Detect which cell encompasses the target text, then output its [x, y] center coordinate. 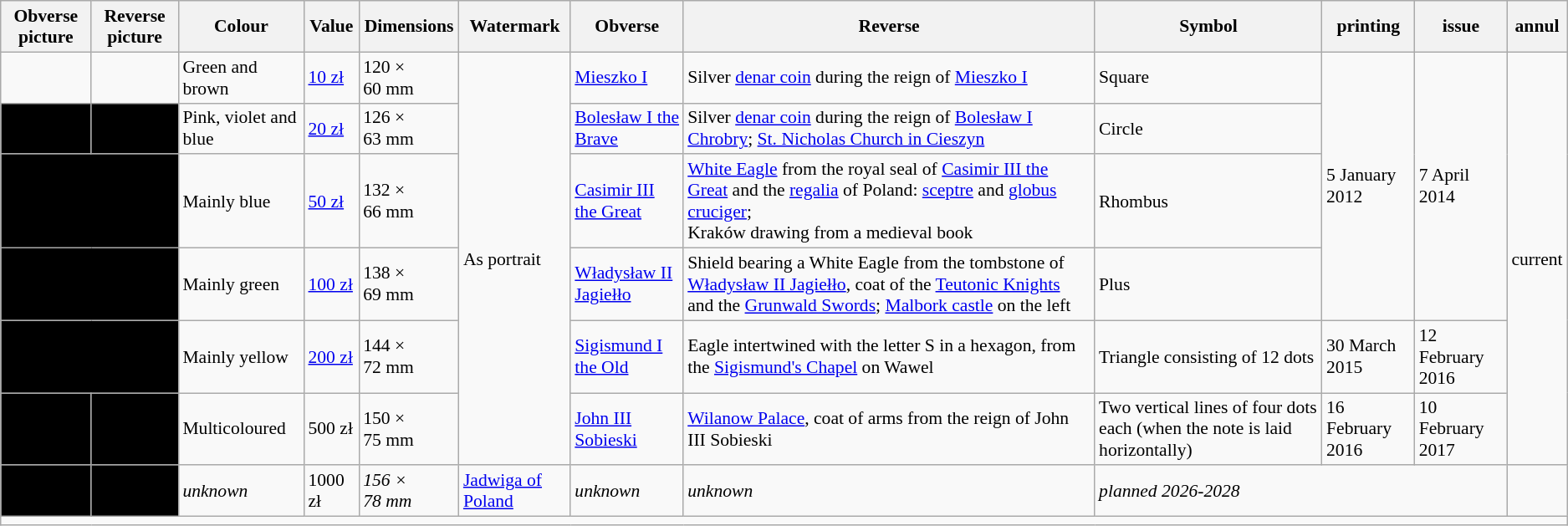
Square [1208, 77]
1000 zł [331, 492]
White Eagle from the royal seal of Casimir III the Great and the regalia of Poland: sceptre and globus cruciger;Kraków drawing from a medieval book [889, 202]
Dimensions [409, 27]
144 × 72 mm [409, 356]
16 February 2016 [1368, 430]
Silver denar coin during the reign of Mieszko I [889, 77]
Pink, violet and blue [241, 129]
20 zł [331, 129]
156 × 78 mm [409, 492]
Colour [241, 27]
Władysław II Jagiełło [627, 284]
Eagle intertwined with the letter S in a hexagon, from the Sigismund's Chapel on Wawel [889, 356]
Sigismund I the Old [627, 356]
Value [331, 27]
As portrait [515, 258]
Jadwiga of Poland [515, 492]
annul [1537, 27]
printing [1368, 27]
200 zł [331, 356]
Symbol [1208, 27]
Mainly blue [241, 202]
Mainly yellow [241, 356]
5 January 2012 [1368, 186]
Obverse [627, 27]
current [1537, 258]
Silver denar coin during the reign of Bolesław I Chrobry; St. Nicholas Church in Cieszyn [889, 129]
Two vertical lines of four dots each (when the note is laid horizontally) [1208, 430]
Casimir III the Great [627, 202]
Mieszko I [627, 77]
138 × 69 mm [409, 284]
30 March 2015 [1368, 356]
Multicoloured [241, 430]
Bolesław I the Brave [627, 129]
50 zł [331, 202]
10 zł [331, 77]
planned 2026-2028 [1301, 492]
Watermark [515, 27]
132 × 66 mm [409, 202]
Plus [1208, 284]
100 zł [331, 284]
150 × 75 mm [409, 430]
Triangle consisting of 12 dots [1208, 356]
Circle [1208, 129]
10 February 2017 [1462, 430]
126 × 63 mm [409, 129]
120 × 60 mm [409, 77]
Green and brown [241, 77]
Reverse [889, 27]
Obverse picture [46, 27]
12 February 2016 [1462, 356]
Rhombus [1208, 202]
500 zł [331, 430]
Reverse picture [135, 27]
Wilanow Palace, coat of arms from the reign of John III Sobieski [889, 430]
John III Sobieski [627, 430]
Mainly green [241, 284]
7 April 2014 [1462, 186]
issue [1462, 27]
